Extract the [X, Y] coordinate from the center of the cell holding the provided text.  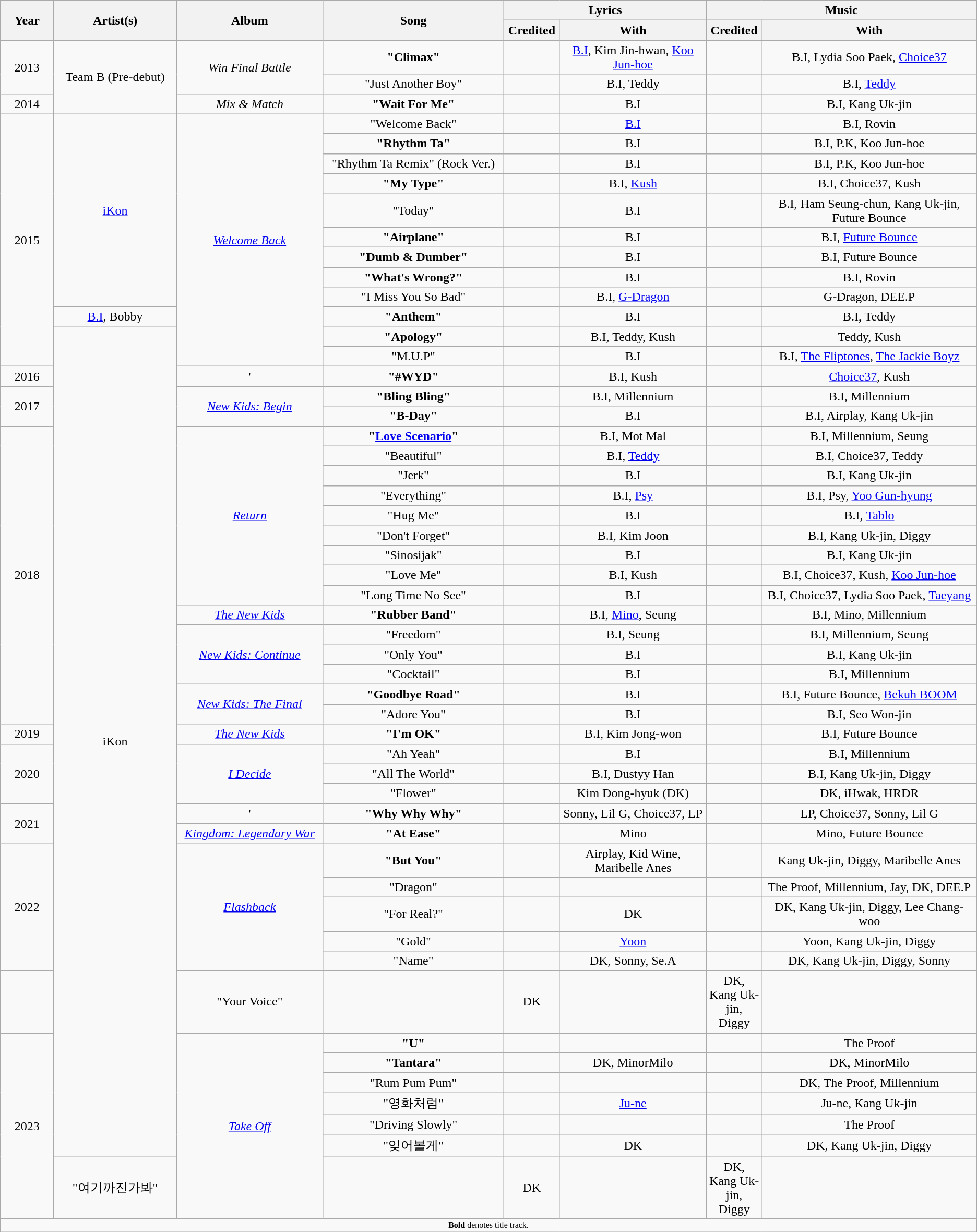
Sonny, Lil G, Choice37, LP [633, 813]
2019 [27, 734]
2015 [27, 240]
"Goodbye Road" [413, 694]
2022 [27, 907]
"Gold" [413, 941]
DK, Kang Uk-jin, Diggy, Lee Chang-woo [869, 914]
"Bling Bling" [413, 396]
B.I, The Fliptones, The Jackie Boyz [869, 357]
Kang Uk-jin, Diggy, Maribelle Anes [869, 860]
"Climax" [413, 57]
Mino, Future Bounce [869, 833]
B.I, Bobby [115, 317]
"Adore You" [413, 714]
"Airplane" [413, 237]
Welcome Back [249, 240]
"Just Another Boy" [413, 84]
B.I, Mino, Seung [633, 615]
"At Ease" [413, 833]
B.I, Teddy, Kush [633, 337]
2014 [27, 104]
Music [841, 10]
B.I, Dustyy Han [633, 774]
"Apology" [413, 337]
Ju-ne [633, 1104]
"Welcome Back" [413, 124]
Yoon, Kang Uk-jin, Diggy [869, 941]
"For Real?" [413, 914]
"#WYD" [413, 376]
B.I, Psy, Yoo Gun-hyung [869, 495]
"Name" [413, 961]
B.I, Seung [633, 635]
DK, iHwak, HRDR [869, 793]
"Sinosijak" [413, 555]
"Dragon" [413, 887]
"Love Scenario" [413, 436]
Win Final Battle [249, 67]
B.I, Airplay, Kang Uk-jin [869, 416]
Flashback [249, 907]
"Anthem" [413, 317]
B.I, Choice37, Kush, Koo Jun-hoe [869, 575]
2016 [27, 376]
Kim Dong-hyuk (DK) [633, 793]
"Don't Forget" [413, 535]
Bold denotes title track. [489, 1225]
B.I, Kim Joon [633, 535]
"Freedom" [413, 635]
"My Type" [413, 183]
2013 [27, 67]
Teddy, Kush [869, 337]
B.I, Lydia Soo Paek, Choice37 [869, 57]
"Driving Slowly" [413, 1124]
"But You" [413, 860]
Airplay, Kid Wine, Maribelle Anes [633, 860]
New Kids: Begin [249, 406]
"Long Time No See" [413, 595]
Album [249, 20]
"Cocktail" [413, 674]
"I Miss You So Bad" [413, 297]
"Why Why Why" [413, 813]
B.I, Ham Seung-chun, Kang Uk-jin, Future Bounce [869, 210]
"All The World" [413, 774]
Mino [633, 833]
The Proof, Millennium, Jay, DK, DEE.P [869, 887]
G-Dragon, DEE.P [869, 297]
B.I, Tablo [869, 515]
2020 [27, 774]
"여기까진가봐" [115, 1188]
B.I, Mino, Millennium [869, 615]
B.I, Kim Jin-hwan, Koo Jun-hoe [633, 57]
"영화처럼" [413, 1104]
"Tantara" [413, 1063]
2017 [27, 406]
New Kids: Continue [249, 655]
"U" [413, 1043]
"What's Wrong?" [413, 277]
Take Off [249, 1126]
Song [413, 20]
Team B (Pre-debut) [115, 77]
"Today" [413, 210]
Yoon [633, 941]
2021 [27, 823]
Year [27, 20]
DK, The Proof, Millennium [869, 1083]
New Kids: The Final [249, 704]
Artist(s) [115, 20]
"Wait For Me" [413, 104]
Return [249, 516]
B.I, Mot Mal [633, 436]
"잊어볼게" [413, 1146]
B.I, Choice37, Lydia Soo Paek, Taeyang [869, 595]
Mix & Match [249, 104]
B.I, Future Bounce, Bekuh BOOM [869, 694]
"Rum Pum Pum" [413, 1083]
"Love Me" [413, 575]
"Hug Me" [413, 515]
"Flower" [413, 793]
"I'm OK" [413, 734]
"Rubber Band" [413, 615]
2018 [27, 575]
"Beautiful" [413, 456]
B.I, Choice37, Kush [869, 183]
"B-Day" [413, 416]
Choice37, Kush [869, 376]
"Dumb & Dumber" [413, 257]
Kingdom: Legendary War [249, 833]
"Rhythm Ta" [413, 144]
"M.U.P" [413, 357]
Lyrics [605, 10]
"Ah Yeah" [413, 754]
DK, Kang Uk-jin, Diggy, Sonny [869, 961]
"Everything" [413, 495]
Ju-ne, Kang Uk-jin [869, 1104]
LP, Choice37, Sonny, Lil G [869, 813]
B.I, G-Dragon [633, 297]
I Decide [249, 774]
B.I, Kim Jong-won [633, 734]
"Rhythm Ta Remix" (Rock Ver.) [413, 163]
"Your Voice" [249, 1002]
"Jerk" [413, 476]
B.I, Seo Won-jin [869, 714]
B.I, Psy [633, 495]
2023 [27, 1126]
B.I, Choice37, Teddy [869, 456]
"Only You" [413, 655]
DK, Sonny, Se.A [633, 961]
